Identify which cell holds the provided text, then report its (x, y) central coordinate. 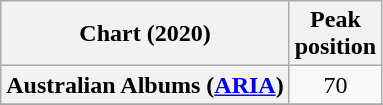
70 (335, 85)
Peakposition (335, 34)
Chart (2020) (145, 34)
Australian Albums (ARIA) (145, 85)
